Output the [x, y] coordinate of the center of the cell containing the given text.  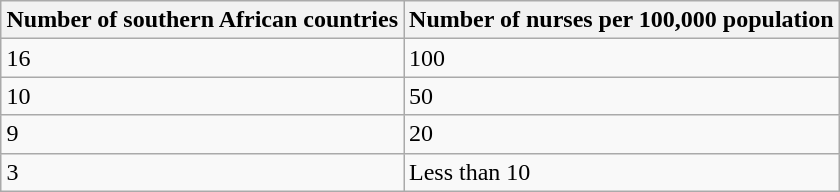
Less than 10 [622, 172]
50 [622, 96]
20 [622, 134]
3 [202, 172]
100 [622, 58]
16 [202, 58]
9 [202, 134]
10 [202, 96]
Number of southern African countries [202, 20]
Number of nurses per 100,000 population [622, 20]
